Identify which cell holds the provided text, then report its (X, Y) central coordinate. 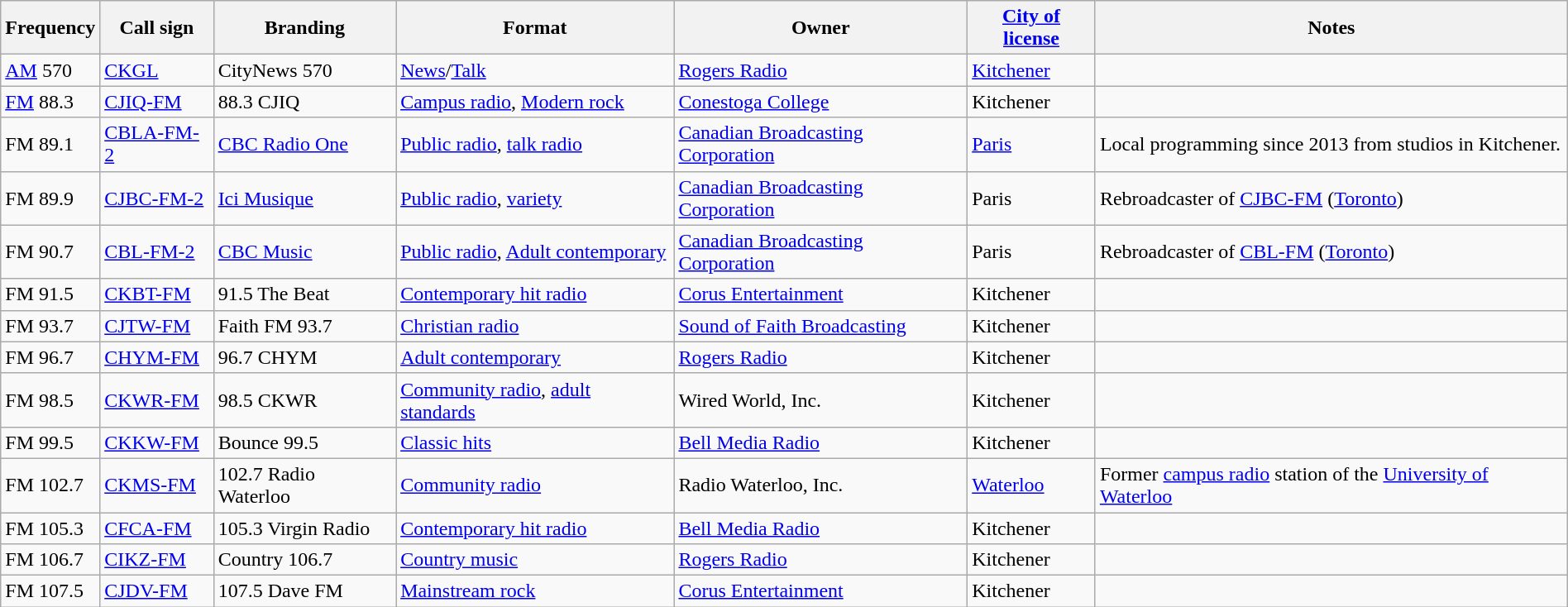
FM 99.5 (50, 442)
FM 105.3 (50, 528)
Call sign (157, 28)
Faith FM 93.7 (304, 326)
CJIQ-FM (157, 102)
CKMS-FM (157, 485)
CKWR-FM (157, 400)
CJBC-FM-2 (157, 198)
FM 107.5 (50, 591)
96.7 CHYM (304, 357)
FM 89.9 (50, 198)
Sound of Faith Broadcasting (820, 326)
Notes (1331, 28)
City of license (1032, 28)
91.5 The Beat (304, 294)
CityNews 570 (304, 70)
Format (535, 28)
Conestoga College (820, 102)
Radio Waterloo, Inc. (820, 485)
Ici Musique (304, 198)
FM 102.7 (50, 485)
FM 96.7 (50, 357)
Local programming since 2013 from studios in Kitchener. (1331, 144)
FM 91.5 (50, 294)
FM 98.5 (50, 400)
Campus radio, Modern rock (535, 102)
Christian radio (535, 326)
FM 90.7 (50, 251)
Country music (535, 560)
105.3 Virgin Radio (304, 528)
CKKW-FM (157, 442)
FM 89.1 (50, 144)
Rebroadcaster of CBL-FM (Toronto) (1331, 251)
107.5 Dave FM (304, 591)
Public radio, Adult contemporary (535, 251)
Adult contemporary (535, 357)
Frequency (50, 28)
AM 570 (50, 70)
Owner (820, 28)
CFCA-FM (157, 528)
CKBT-FM (157, 294)
Community radio (535, 485)
Mainstream rock (535, 591)
FM 88.3 (50, 102)
CBC Radio One (304, 144)
CHYM-FM (157, 357)
News/Talk (535, 70)
Classic hits (535, 442)
CJDV-FM (157, 591)
CJTW-FM (157, 326)
Rebroadcaster of CJBC-FM (Toronto) (1331, 198)
FM 93.7 (50, 326)
Community radio, adult standards (535, 400)
88.3 CJIQ (304, 102)
CKGL (157, 70)
CBC Music (304, 251)
102.7 Radio Waterloo (304, 485)
98.5 CKWR (304, 400)
Waterloo (1032, 485)
CIKZ-FM (157, 560)
Public radio, variety (535, 198)
CBL-FM-2 (157, 251)
Bounce 99.5 (304, 442)
Country 106.7 (304, 560)
FM 106.7 (50, 560)
Branding (304, 28)
Wired World, Inc. (820, 400)
CBLA-FM-2 (157, 144)
Former campus radio station of the University of Waterloo (1331, 485)
Public radio, talk radio (535, 144)
